Pinpoint the cell where the given text exists, returning its [X, Y] midpoint coordinate. 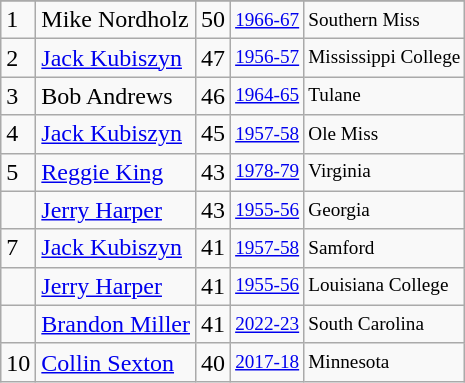
Ole Miss [384, 134]
2022-23 [268, 324]
4 [18, 134]
45 [214, 134]
Brandon Miller [116, 324]
Mike Nordholz [116, 20]
South Carolina [384, 324]
Samford [384, 248]
40 [214, 362]
Reggie King [116, 172]
Georgia [384, 210]
Collin Sexton [116, 362]
50 [214, 20]
5 [18, 172]
46 [214, 96]
Virginia [384, 172]
1 [18, 20]
47 [214, 58]
Minnesota [384, 362]
Louisiana College [384, 286]
1964-65 [268, 96]
Mississippi College [384, 58]
1978-79 [268, 172]
1956-57 [268, 58]
Tulane [384, 96]
Bob Andrews [116, 96]
7 [18, 248]
3 [18, 96]
1966-67 [268, 20]
Southern Miss [384, 20]
2017-18 [268, 362]
2 [18, 58]
10 [18, 362]
